Scan for the cell matching the given text and deliver its [x, y] coordinate at center. 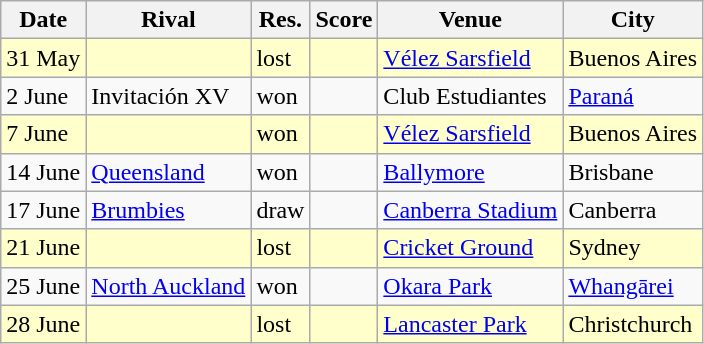
Canberra [633, 210]
Lancaster Park [470, 324]
Invitación XV [168, 96]
Brisbane [633, 172]
25 June [44, 286]
Brumbies [168, 210]
North Auckland [168, 286]
14 June [44, 172]
Venue [470, 20]
Rival [168, 20]
Sydney [633, 248]
Okara Park [470, 286]
Christchurch [633, 324]
Res. [280, 20]
7 June [44, 134]
draw [280, 210]
Queensland [168, 172]
Date [44, 20]
28 June [44, 324]
Whangārei [633, 286]
Canberra Stadium [470, 210]
Club Estudiantes [470, 96]
Ballymore [470, 172]
21 June [44, 248]
17 June [44, 210]
Score [344, 20]
Paraná [633, 96]
City [633, 20]
31 May [44, 58]
Cricket Ground [470, 248]
2 June [44, 96]
